Extract the [x, y] coordinate from the center of the cell holding the provided text.  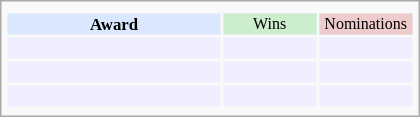
Nominations [366, 24]
Wins [270, 24]
Award [114, 24]
